Identify which cell holds the provided text, then report its (x, y) central coordinate. 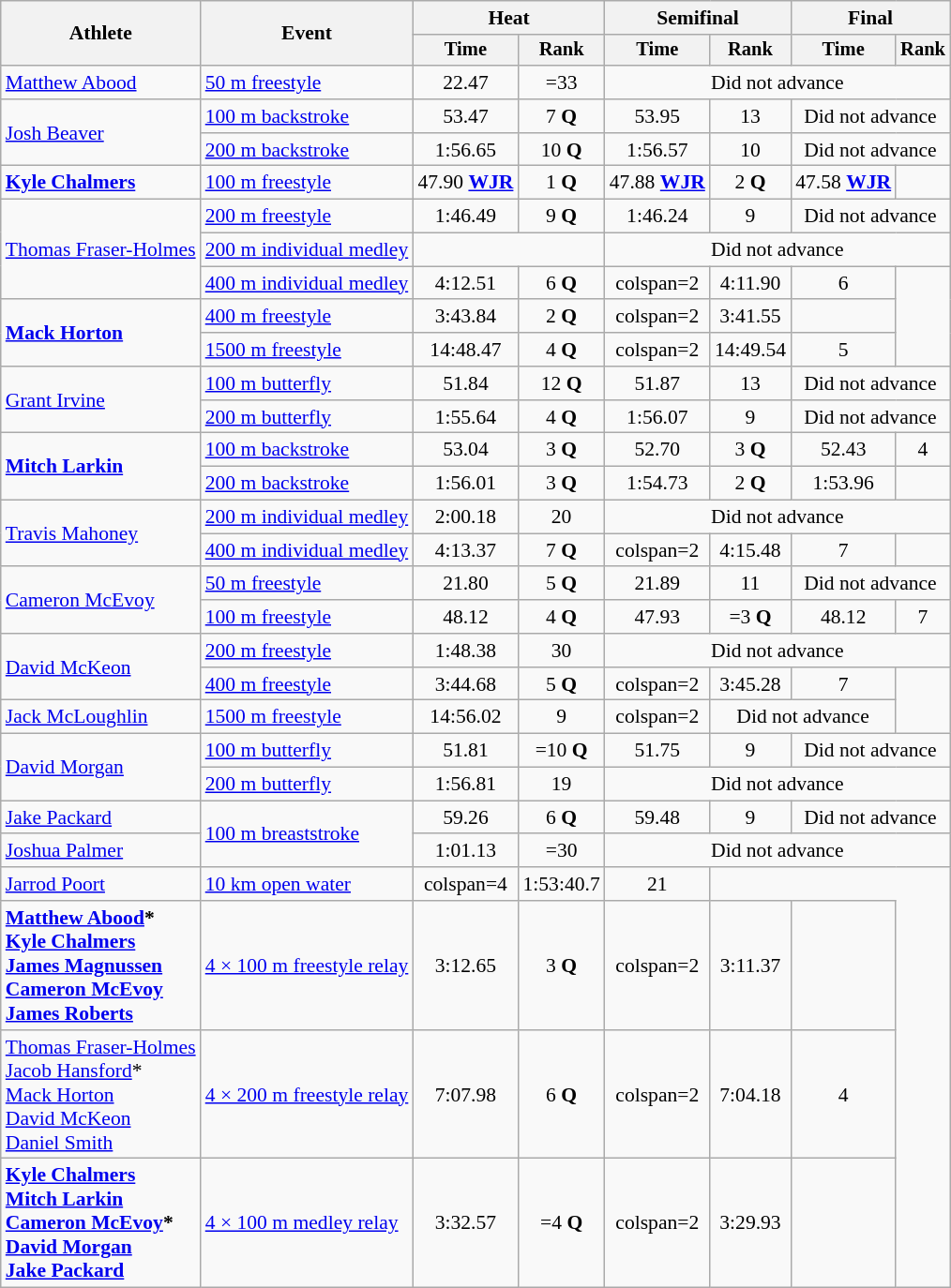
10 Q (561, 150)
3:41.55 (750, 317)
Matthew Abood (101, 82)
1:56.07 (657, 417)
51.87 (657, 383)
Thomas Fraser-Holmes (101, 249)
51.84 (465, 383)
4:15.48 (750, 550)
1:48.38 (465, 651)
Cameron McEvoy (101, 600)
2:00.18 (465, 517)
47.58 WJR (843, 183)
1:01.13 (465, 851)
1:56.65 (465, 150)
14:49.54 (750, 350)
1:54.73 (657, 484)
Matthew Abood*Kyle ChalmersJames MagnussenCameron McEvoyJames Roberts (101, 966)
Thomas Fraser-HolmesJacob Hansford*Mack HortonDavid McKeonDaniel Smith (101, 1095)
5 (843, 350)
Event (308, 34)
47.88 WJR (657, 183)
10 (750, 150)
53.04 (465, 450)
Grant Irvine (101, 399)
6 (843, 283)
1:55.64 (465, 417)
4 × 100 m freestyle relay (308, 966)
100 m breaststroke (308, 834)
51.75 (657, 751)
4:12.51 (465, 283)
3:29.93 (750, 1223)
7:07.98 (465, 1095)
colspan=4 (465, 884)
1:56.81 (465, 785)
4:11.90 (750, 283)
3:44.68 (465, 684)
1:46.24 (657, 217)
21.89 (657, 584)
59.48 (657, 817)
Athlete (101, 34)
21 (657, 884)
3:12.65 (465, 966)
52.70 (657, 450)
Josh Beaver (101, 133)
51.81 (465, 751)
Heat (508, 18)
David Morgan (101, 767)
1:56.57 (657, 150)
3:32.57 (465, 1223)
30 (561, 651)
Jake Packard (101, 817)
Kyle ChalmersMitch LarkinCameron McEvoy*David MorganJake Packard (101, 1223)
3:11.37 (750, 966)
14:56.02 (465, 717)
59.26 (465, 817)
53.95 (657, 116)
=10 Q (561, 751)
Travis Mahoney (101, 534)
1:53:40.7 (561, 884)
19 (561, 785)
Joshua Palmer (101, 851)
=4 Q (561, 1223)
53.47 (465, 116)
Mitch Larkin (101, 467)
1:56.01 (465, 484)
3:45.28 (750, 684)
9 Q (561, 217)
Semifinal (698, 18)
=33 (561, 82)
11 (750, 584)
1 Q (561, 183)
4 × 200 m freestyle relay (308, 1095)
12 Q (561, 383)
47.90 WJR (465, 183)
21.80 (465, 584)
Jack McLoughlin (101, 717)
4 × 100 m medley relay (308, 1223)
Jarrod Poort (101, 884)
7:04.18 (750, 1095)
20 (561, 517)
=30 (561, 851)
52.43 (843, 450)
1:46.49 (465, 217)
David McKeon (101, 667)
22.47 (465, 82)
47.93 (657, 617)
Final (870, 18)
Mack Horton (101, 334)
14:48.47 (465, 350)
=3 Q (750, 617)
10 km open water (308, 884)
Kyle Chalmers (101, 183)
4:13.37 (465, 550)
3:43.84 (465, 317)
1:53.96 (843, 484)
